Extract the (X, Y) coordinate from the center of the cell holding the provided text.  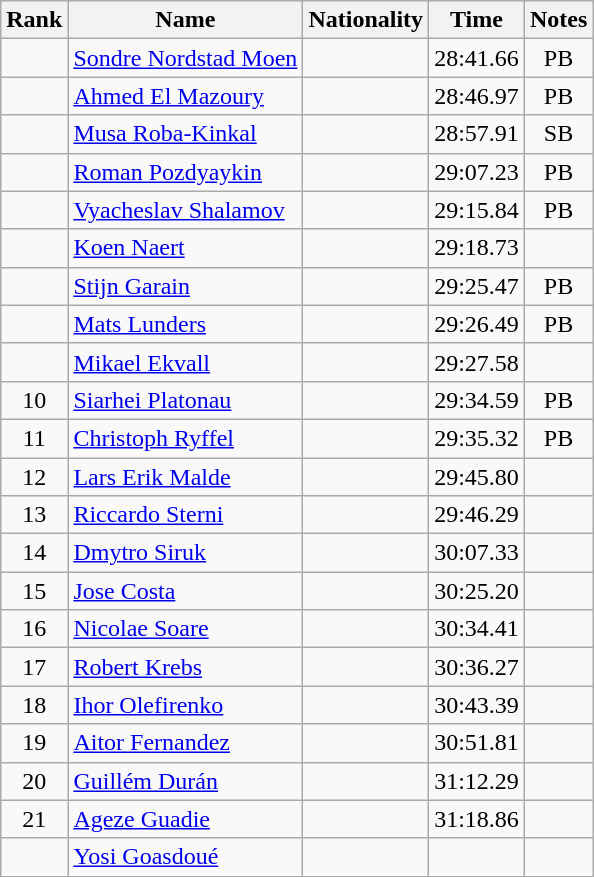
31:12.29 (477, 781)
29:07.23 (477, 172)
31:18.86 (477, 819)
11 (34, 438)
14 (34, 553)
15 (34, 591)
Nationality (366, 20)
Riccardo Sterni (186, 515)
29:34.59 (477, 400)
10 (34, 400)
Robert Krebs (186, 667)
19 (34, 743)
Notes (558, 20)
29:45.80 (477, 477)
29:15.84 (477, 210)
30:43.39 (477, 705)
18 (34, 705)
Rank (34, 20)
Mikael Ekvall (186, 362)
29:26.49 (477, 324)
Siarhei Platonau (186, 400)
Nicolae Soare (186, 629)
Guillém Durán (186, 781)
Ageze Guadie (186, 819)
21 (34, 819)
13 (34, 515)
Roman Pozdyaykin (186, 172)
Christoph Ryffel (186, 438)
20 (34, 781)
Ihor Olefirenko (186, 705)
17 (34, 667)
Mats Lunders (186, 324)
Stijn Garain (186, 286)
28:57.91 (477, 134)
30:07.33 (477, 553)
30:51.81 (477, 743)
29:27.58 (477, 362)
Name (186, 20)
29:46.29 (477, 515)
16 (34, 629)
28:41.66 (477, 58)
29:25.47 (477, 286)
Vyacheslav Shalamov (186, 210)
Ahmed El Mazoury (186, 96)
28:46.97 (477, 96)
12 (34, 477)
Time (477, 20)
SB (558, 134)
Yosi Goasdoué (186, 857)
Jose Costa (186, 591)
Koen Naert (186, 248)
Sondre Nordstad Moen (186, 58)
30:36.27 (477, 667)
Musa Roba-Kinkal (186, 134)
Aitor Fernandez (186, 743)
29:18.73 (477, 248)
30:34.41 (477, 629)
Lars Erik Malde (186, 477)
30:25.20 (477, 591)
29:35.32 (477, 438)
Dmytro Siruk (186, 553)
